Pinpoint the cell where the given text exists, returning its (x, y) midpoint coordinate. 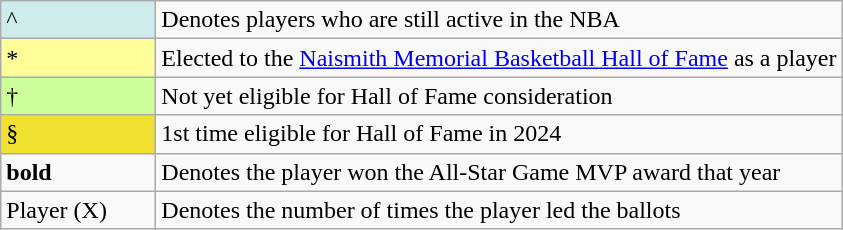
Not yet eligible for Hall of Fame consideration (499, 96)
^ (78, 20)
† (78, 96)
1st time eligible for Hall of Fame in 2024 (499, 134)
Player (X) (78, 210)
* (78, 58)
Denotes players who are still active in the NBA (499, 20)
§ (78, 134)
bold (78, 172)
Denotes the player won the All-Star Game MVP award that year (499, 172)
Elected to the Naismith Memorial Basketball Hall of Fame as a player (499, 58)
Denotes the number of times the player led the ballots (499, 210)
